Search for the cell housing the specified text and yield its [x, y] center coordinate. 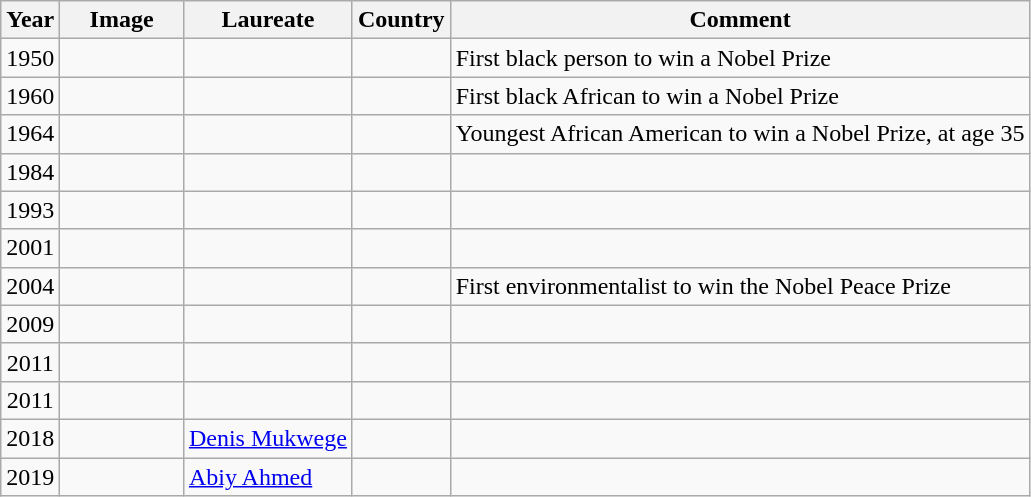
Laureate [268, 20]
2004 [30, 286]
First environmentalist to win the Nobel Peace Prize [740, 286]
2018 [30, 438]
1960 [30, 96]
Abiy Ahmed [268, 477]
First black African to win a Nobel Prize [740, 96]
2009 [30, 324]
Image [122, 20]
Year [30, 20]
Comment [740, 20]
Youngest African American to win a Nobel Prize, at age 35 [740, 134]
2001 [30, 248]
Country [401, 20]
Denis Mukwege [268, 438]
1964 [30, 134]
1984 [30, 172]
2019 [30, 477]
1950 [30, 58]
First black person to win a Nobel Prize [740, 58]
1993 [30, 210]
